Determine the [x, y] coordinate at the center of the cell enclosing the given text.  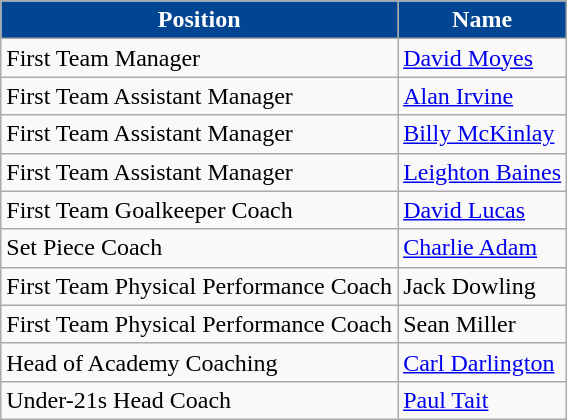
David Moyes [482, 58]
Sean Miller [482, 324]
Alan Irvine [482, 96]
Carl Darlington [482, 362]
David Lucas [482, 210]
First Team Goalkeeper Coach [200, 210]
Set Piece Coach [200, 248]
Head of Academy Coaching [200, 362]
Under-21s Head Coach [200, 400]
Name [482, 20]
Jack Dowling [482, 286]
Position [200, 20]
Paul Tait [482, 400]
First Team Manager [200, 58]
Leighton Baines [482, 172]
Billy McKinlay [482, 134]
Charlie Adam [482, 248]
